Scan for the cell matching the given text and deliver its [x, y] coordinate at center. 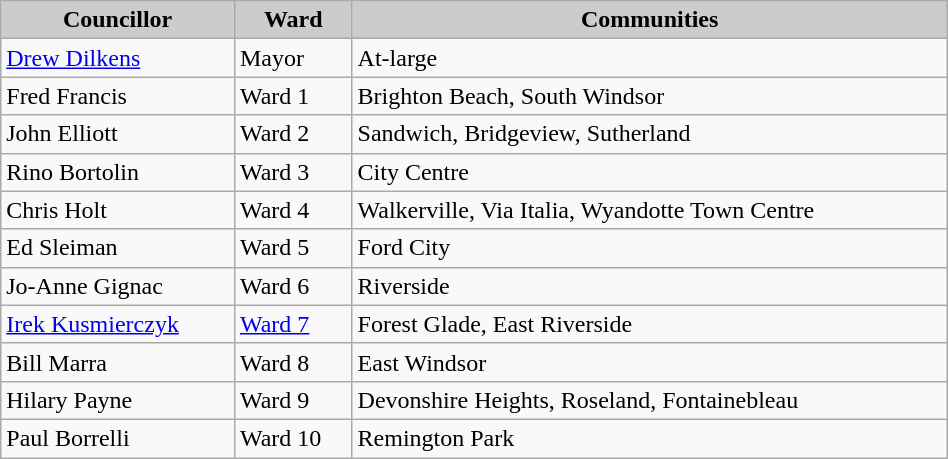
Ward 4 [293, 210]
Forest Glade, East Riverside [650, 324]
East Windsor [650, 362]
John Elliott [118, 134]
Ed Sleiman [118, 248]
Devonshire Heights, Roseland, Fontainebleau [650, 400]
Bill Marra [118, 362]
Ward 5 [293, 248]
Mayor [293, 58]
Paul Borrelli [118, 438]
Ward 2 [293, 134]
Drew Dilkens [118, 58]
Ward 6 [293, 286]
Rino Bortolin [118, 172]
City Centre [650, 172]
Remington Park [650, 438]
Brighton Beach, South Windsor [650, 96]
Sandwich, Bridgeview, Sutherland [650, 134]
Walkerville, Via Italia, Wyandotte Town Centre [650, 210]
Communities [650, 20]
Hilary Payne [118, 400]
Jo-Anne Gignac [118, 286]
Chris Holt [118, 210]
Ward 3 [293, 172]
Ward 7 [293, 324]
Riverside [650, 286]
At-large [650, 58]
Ford City [650, 248]
Ward 1 [293, 96]
Ward 8 [293, 362]
Ward 9 [293, 400]
Fred Francis [118, 96]
Councillor [118, 20]
Irek Kusmierczyk [118, 324]
Ward [293, 20]
Ward 10 [293, 438]
